Determine the (x, y) coordinate at the center of the cell enclosing the given text.  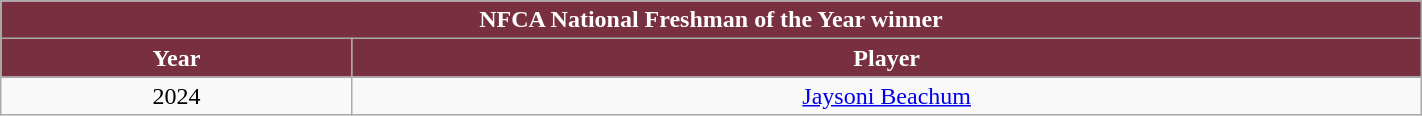
Player (886, 58)
Jaysoni Beachum (886, 96)
NFCA National Freshman of the Year winner (711, 20)
2024 (176, 96)
Year (176, 58)
